Detect which cell encompasses the target text, then output its [X, Y] center coordinate. 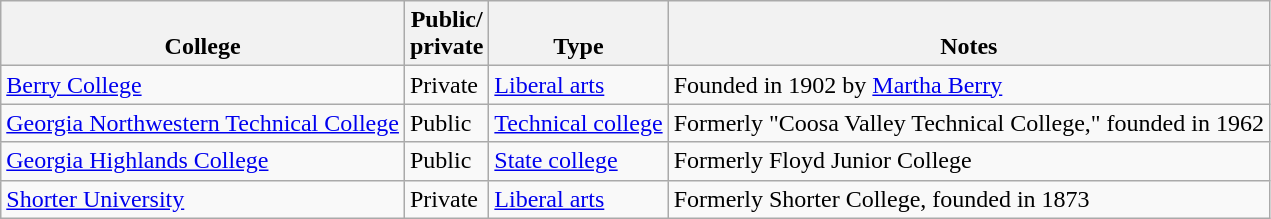
Georgia Highlands College [203, 161]
Georgia Northwestern Technical College [203, 123]
Technical college [578, 123]
Formerly "Coosa Valley Technical College," founded in 1962 [968, 123]
College [203, 34]
Public/private [446, 34]
State college [578, 161]
Shorter University [203, 199]
Founded in 1902 by Martha Berry [968, 85]
Notes [968, 34]
Berry College [203, 85]
Formerly Shorter College, founded in 1873 [968, 199]
Type [578, 34]
Formerly Floyd Junior College [968, 161]
